From the cell containing the given text, extract its center point as [x, y] coordinate. 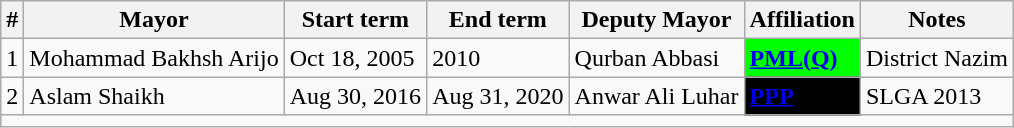
District Nazim [936, 58]
1 [12, 58]
Aug 31, 2020 [498, 96]
Affiliation [802, 20]
PPP [802, 96]
PML(Q) [802, 58]
SLGA 2013 [936, 96]
Notes [936, 20]
End term [498, 20]
Mohammad Bakhsh Arijo [154, 58]
Deputy Mayor [656, 20]
2 [12, 96]
# [12, 20]
Qurban Abbasi [656, 58]
Anwar Ali Luhar [656, 96]
Aslam Shaikh [154, 96]
Aug 30, 2016 [355, 96]
Oct 18, 2005 [355, 58]
2010 [498, 58]
Mayor [154, 20]
Start term [355, 20]
